Scan for the cell matching the given text and deliver its (X, Y) coordinate at center. 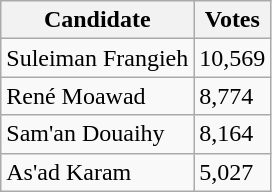
5,027 (232, 172)
Votes (232, 20)
Sam'an Douaihy (98, 134)
8,774 (232, 96)
Candidate (98, 20)
As'ad Karam (98, 172)
Suleiman Frangieh (98, 58)
René Moawad (98, 96)
8,164 (232, 134)
10,569 (232, 58)
